Identify which cell holds the provided text, then report its [x, y] central coordinate. 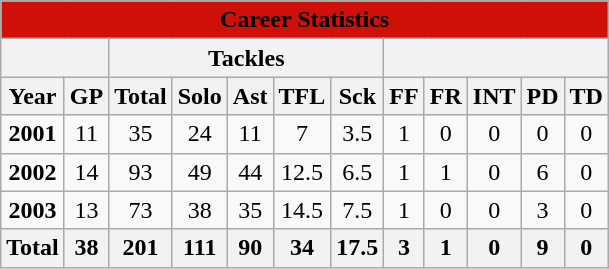
Tackles [246, 58]
GP [86, 96]
111 [200, 248]
14.5 [302, 210]
3.5 [358, 134]
24 [200, 134]
Sck [358, 96]
2003 [33, 210]
2001 [33, 134]
TD [586, 96]
Career Statistics [305, 20]
17.5 [358, 248]
34 [302, 248]
PD [542, 96]
6.5 [358, 172]
49 [200, 172]
FF [404, 96]
13 [86, 210]
93 [141, 172]
73 [141, 210]
INT [494, 96]
TFL [302, 96]
201 [141, 248]
7.5 [358, 210]
Solo [200, 96]
Year [33, 96]
14 [86, 172]
44 [250, 172]
90 [250, 248]
12.5 [302, 172]
FR [446, 96]
Ast [250, 96]
7 [302, 134]
9 [542, 248]
2002 [33, 172]
6 [542, 172]
